Return (x, y) of the center of cell containing provided text 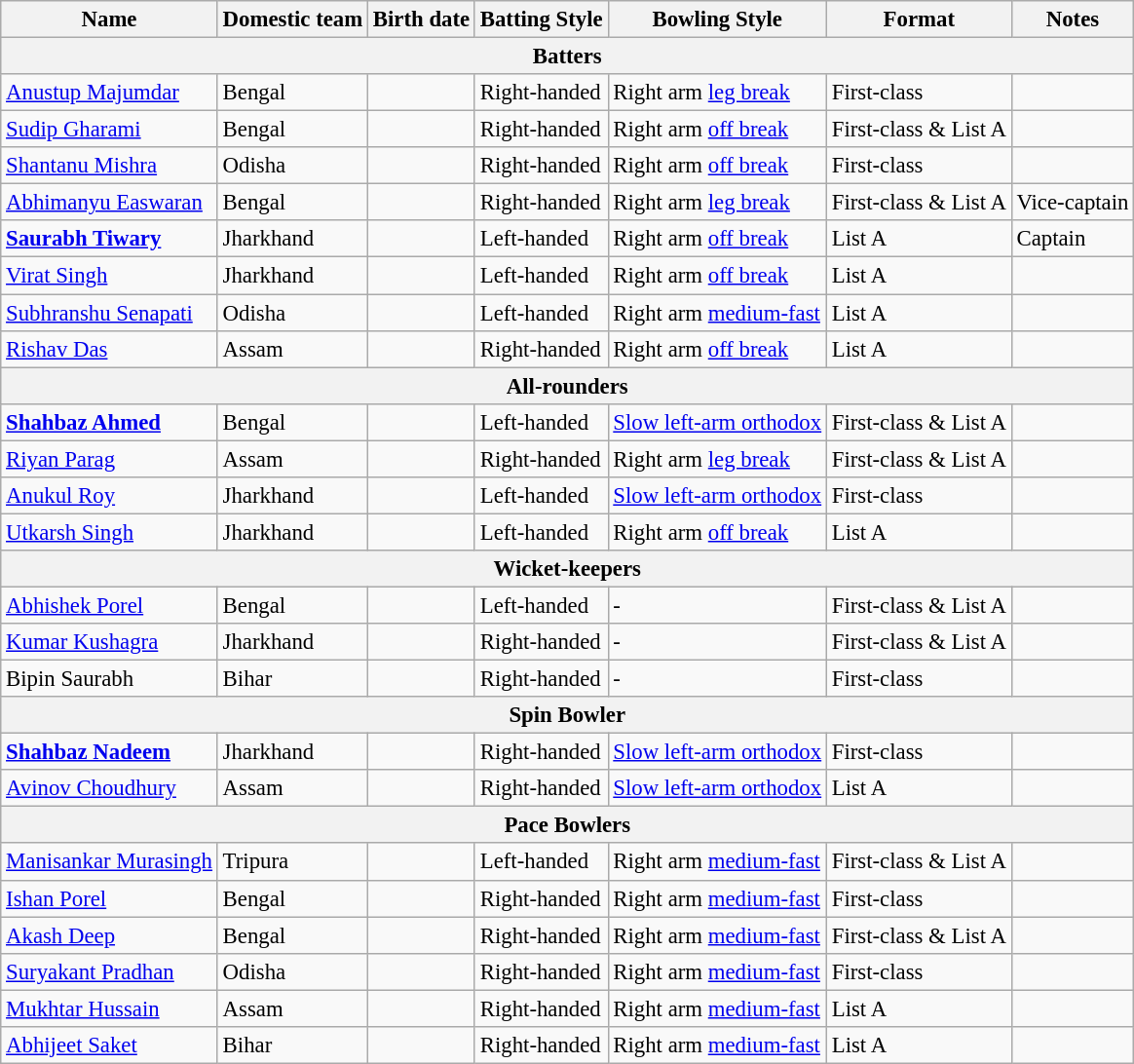
Mukhtar Hussain (109, 1008)
Rishav Das (109, 349)
Batters (567, 57)
Abhishek Porel (109, 605)
Saurabh Tiwary (109, 239)
Domestic team (292, 19)
Riyan Parag (109, 459)
Wicket-keepers (567, 569)
Abhijeet Saket (109, 1045)
Manisankar Murasingh (109, 862)
Bowling Style (717, 19)
Subhranshu Senapati (109, 313)
Shahbaz Ahmed (109, 422)
Utkarsh Singh (109, 532)
Vice-captain (1073, 203)
Anukul Roy (109, 496)
Pace Bowlers (567, 825)
Bipin Saurabh (109, 679)
Shantanu Mishra (109, 166)
Suryakant Pradhan (109, 971)
Format (919, 19)
Sudip Gharami (109, 130)
Anustup Majumdar (109, 93)
Notes (1073, 19)
Ishan Porel (109, 898)
Shahbaz Nadeem (109, 752)
Akash Deep (109, 935)
Name (109, 19)
All-rounders (567, 386)
Abhimanyu Easwaran (109, 203)
Kumar Kushagra (109, 642)
Avinov Choudhury (109, 788)
Captain (1073, 239)
Virat Singh (109, 276)
Tripura (292, 862)
Birth date (422, 19)
Spin Bowler (567, 715)
Batting Style (542, 19)
